Locate the cell with the specified text and output its (X, Y) center coordinate. 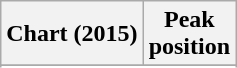
Chart (2015) (72, 34)
Peakposition (189, 34)
